For the text-containing cell, return its midpoint in (X, Y) coordinate format. 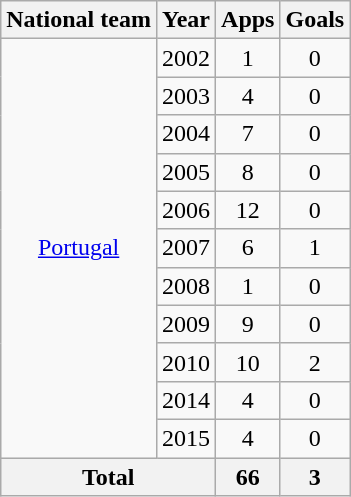
2002 (186, 58)
2004 (186, 134)
2007 (186, 248)
3 (315, 477)
2008 (186, 286)
2006 (186, 210)
8 (248, 172)
12 (248, 210)
7 (248, 134)
Apps (248, 20)
9 (248, 324)
10 (248, 362)
2009 (186, 324)
Portugal (79, 248)
Total (108, 477)
National team (79, 20)
2014 (186, 400)
2005 (186, 172)
2010 (186, 362)
2015 (186, 438)
66 (248, 477)
2 (315, 362)
6 (248, 248)
Goals (315, 20)
2003 (186, 96)
Year (186, 20)
